Return [x, y] of the center of cell containing provided text 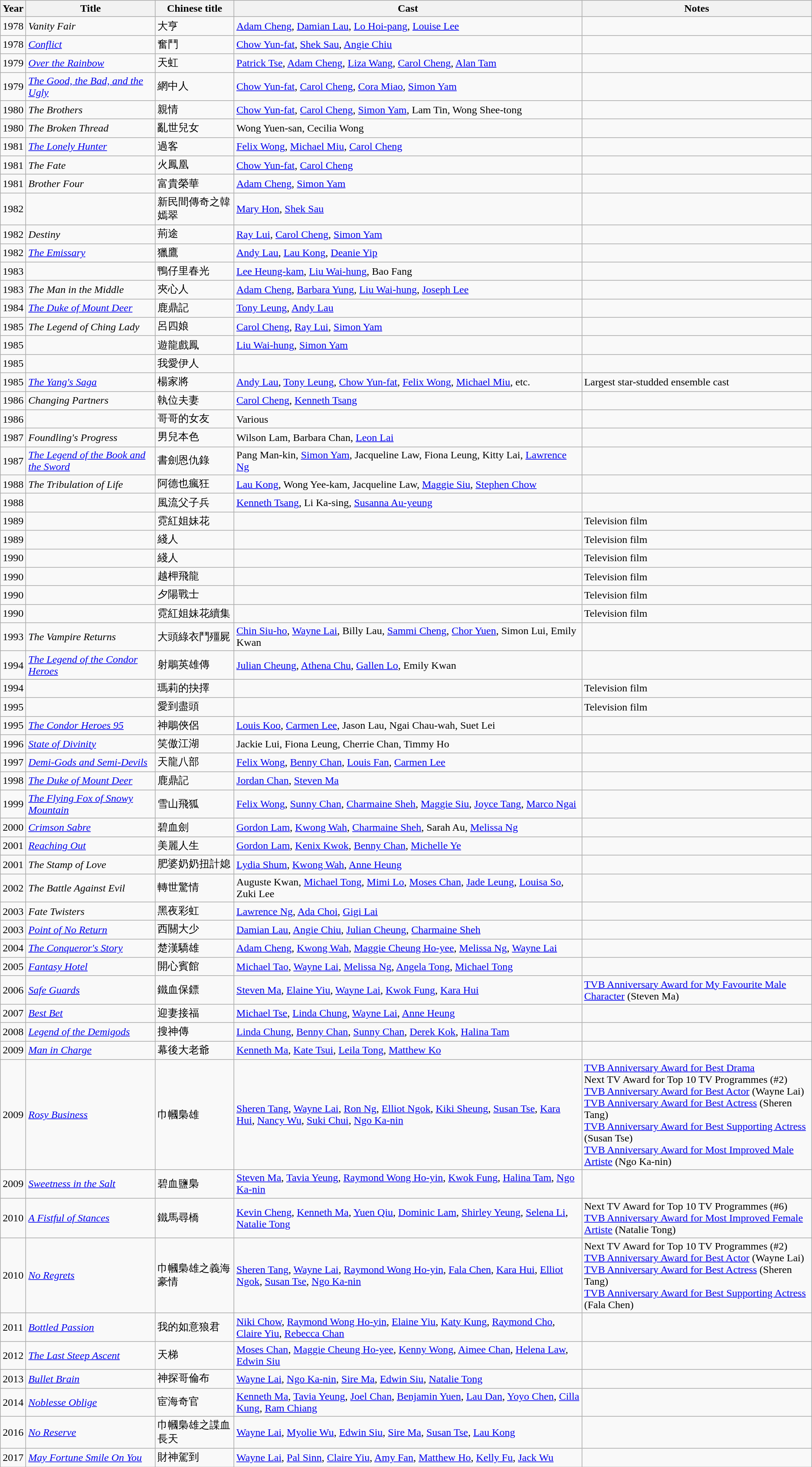
巾幗梟雄 [195, 1115]
Chow Yun-fat, Carol Cheng, Simon Yam, Lam Tin, Wong Shee-tong [408, 110]
巾幗梟雄之義海豪情 [195, 1275]
幕後大老爺 [195, 1050]
瑪莉的抉擇 [195, 688]
奮鬥 [195, 44]
Adam Cheng, Damian Lau, Lo Hoi-pang, Louise Lee [408, 26]
美麗人生 [195, 846]
Changing Partners [91, 401]
開心賓館 [195, 967]
Best Bet [91, 1013]
荊途 [195, 234]
Linda Chung, Benny Chan, Sunny Chan, Derek Kok, Halina Tam [408, 1032]
搜神傳 [195, 1032]
The Man in the Middle [91, 290]
書劍恩仇錄 [195, 461]
肥婆奶奶扭計媳 [195, 865]
Chow Yun-fat, Carol Cheng [408, 165]
Sweetness in the Salt [91, 1184]
The Legend of Ching Lady [91, 326]
Adam Cheng, Simon Yam [408, 184]
Chinese title [195, 9]
楚漢驕雄 [195, 948]
Felix Wong, Michael Miu, Carol Cheng [408, 147]
Mary Hon, Shek Sau [408, 209]
The Conqueror's Story [91, 948]
碧血鹽梟 [195, 1184]
Steven Ma, Elaine Yiu, Wayne Lai, Kwok Fung, Kara Hui [408, 990]
Gordon Lam, Kenix Kwok, Benny Chan, Michelle Ye [408, 846]
Largest star-studded ensemble cast [697, 382]
2000 [13, 827]
遊龍戲鳳 [195, 345]
Wayne Lai, Ngo Ka-nin, Sire Ma, Edwin Siu, Natalie Tong [408, 1378]
財神駕到 [195, 1457]
宦海奇官 [195, 1402]
1996 [13, 744]
The Vampire Returns [91, 637]
Adam Cheng, Kwong Wah, Maggie Cheung Ho-yee, Melissa Ng, Wayne Lai [408, 948]
Damian Lau, Angie Chiu, Julian Cheung, Charmaine Sheh [408, 930]
Brother Four [91, 184]
The Brothers [91, 110]
2005 [13, 967]
過客 [195, 147]
Louis Koo, Carmen Lee, Jason Lau, Ngai Chau-wah, Suet Lei [408, 726]
天龍八部 [195, 762]
射鵰英雄傳 [195, 665]
Title [91, 9]
2006 [13, 990]
Steven Ma, Tavia Yeung, Raymond Wong Ho-yin, Kwok Fung, Halina Tam, Ngo Ka-nin [408, 1184]
Lawrence Ng, Ada Choi, Gigi Lai [408, 911]
Kevin Cheng, Kenneth Ma, Yuen Qiu, Dominic Lam, Shirley Yeung, Selena Li, Natalie Tong [408, 1218]
Andy Lau, Tony Leung, Chow Yun-fat, Felix Wong, Michael Miu, etc. [408, 382]
May Fortune Smile On You [91, 1457]
Chow Yun-fat, Shek Sau, Angie Chiu [408, 44]
Adam Cheng, Barbara Yung, Liu Wai-hung, Joseph Lee [408, 290]
State of Divinity [91, 744]
呂四娘 [195, 326]
哥哥的女友 [195, 419]
1999 [13, 804]
黑夜彩虹 [195, 911]
The Condor Heroes 95 [91, 726]
Reaching Out [91, 846]
The Good, the Bad, and the Ugly [91, 86]
Legend of the Demigods [91, 1032]
2016 [13, 1432]
西關大少 [195, 930]
Vanity Fair [91, 26]
Next TV Award for Top 10 TV Programmes (#6)TVB Anniversary Award for Most Improved Female Artiste (Natalie Tong) [697, 1218]
Wayne Lai, Myolie Wu, Edwin Siu, Sire Ma, Susan Tse, Lau Kong [408, 1432]
Patrick Tse, Adam Cheng, Liza Wang, Carol Cheng, Alan Tam [408, 63]
越柙飛龍 [195, 576]
1998 [13, 781]
轉世驚情 [195, 888]
2014 [13, 1402]
Notes [697, 9]
The Lonely Hunter [91, 147]
鐵馬尋橋 [195, 1218]
巾幗梟雄之諜血長天 [195, 1432]
The Flying Fox of Snowy Mountain [91, 804]
Noblesse Oblige [91, 1402]
富貴榮華 [195, 184]
獵鷹 [195, 253]
楊家將 [195, 382]
Michael Tse, Linda Chung, Wayne Lai, Anne Heung [408, 1013]
Sheren Tang, Wayne Lai, Ron Ng, Elliot Ngok, Kiki Sheung, Susan Tse, Kara Hui, Nancy Wu, Suki Chui, Ngo Ka-nin [408, 1115]
Tony Leung, Andy Lau [408, 308]
The Stamp of Love [91, 865]
天梯 [195, 1355]
Gordon Lam, Kwong Wah, Charmaine Sheh, Sarah Au, Melissa Ng [408, 827]
2011 [13, 1327]
Foundling's Progress [91, 437]
Cast [408, 9]
男兒本色 [195, 437]
2002 [13, 888]
Fate Twisters [91, 911]
The Legend of the Condor Heroes [91, 665]
The Yang's Saga [91, 382]
碧血劍 [195, 827]
鐵血保鏢 [195, 990]
Michael Tao, Wayne Lai, Melissa Ng, Angela Tong, Michael Tong [408, 967]
亂世兒女 [195, 128]
霓紅姐妹花續集 [195, 614]
大亨 [195, 26]
Bottled Passion [91, 1327]
迎妻接福 [195, 1013]
Point of No Return [91, 930]
火鳳凰 [195, 165]
Crimson Sabre [91, 827]
Ray Lui, Carol Cheng, Simon Yam [408, 234]
Lau Kong, Wong Yee-kam, Jacqueline Law, Maggie Siu, Stephen Chow [408, 484]
Felix Wong, Benny Chan, Louis Fan, Carmen Lee [408, 762]
Carol Cheng, Ray Lui, Simon Yam [408, 326]
Wayne Lai, Pal Sinn, Claire Yiu, Amy Fan, Matthew Ho, Kelly Fu, Jack Wu [408, 1457]
神鵰俠侶 [195, 726]
Chow Yun-fat, Carol Cheng, Cora Miao, Simon Yam [408, 86]
Kenneth Ma, Kate Tsui, Leila Tong, Matthew Ko [408, 1050]
Pang Man-kin, Simon Yam, Jacqueline Law, Fiona Leung, Kitty Lai, Lawrence Ng [408, 461]
雪山飛狐 [195, 804]
The Last Steep Ascent [91, 1355]
霓紅姐妹花 [195, 521]
Man in Charge [91, 1050]
2007 [13, 1013]
Destiny [91, 234]
Year [13, 9]
我的如意狼君 [195, 1327]
Fantasy Hotel [91, 967]
執位夫妻 [195, 401]
Bullet Brain [91, 1378]
The Tribulation of Life [91, 484]
1984 [13, 308]
Rosy Business [91, 1115]
Niki Chow, Raymond Wong Ho-yin, Elaine Yiu, Katy Kung, Raymond Cho, Claire Yiu, Rebecca Chan [408, 1327]
A Fistful of Stances [91, 1218]
新民間傳奇之韓嫣翠 [195, 209]
親情 [195, 110]
Auguste Kwan, Michael Tong, Mimi Lo, Moses Chan, Jade Leung, Louisa So, Zuki Lee [408, 888]
Andy Lau, Lau Kong, Deanie Yip [408, 253]
1993 [13, 637]
Sheren Tang, Wayne Lai, Raymond Wong Ho-yin, Fala Chen, Kara Hui, Elliot Ngok, Susan Tse, Ngo Ka-nin [408, 1275]
夕陽戰士 [195, 595]
我愛伊人 [195, 364]
阿德也瘋狂 [195, 484]
網中人 [195, 86]
No Regrets [91, 1275]
愛到盡頭 [195, 707]
The Fate [91, 165]
神探哥倫布 [195, 1378]
2013 [13, 1378]
Demi-Gods and Semi-Devils [91, 762]
Over the Rainbow [91, 63]
The Legend of the Book and the Sword [91, 461]
笑傲江湖 [195, 744]
Wong Yuen-san, Cecilia Wong [408, 128]
Liu Wai-hung, Simon Yam [408, 345]
No Reserve [91, 1432]
Various [408, 419]
Chin Siu-ho, Wayne Lai, Billy Lau, Sammi Cheng, Chor Yuen, Simon Lui, Emily Kwan [408, 637]
Jackie Lui, Fiona Leung, Cherrie Chan, Timmy Ho [408, 744]
The Broken Thread [91, 128]
天虹 [195, 63]
夾心人 [195, 290]
Moses Chan, Maggie Cheung Ho-yee, Kenny Wong, Aimee Chan, Helena Law, Edwin Siu [408, 1355]
鴨仔里春光 [195, 272]
The Battle Against Evil [91, 888]
Conflict [91, 44]
2008 [13, 1032]
Kenneth Tsang, Li Ka-sing, Susanna Au-yeung [408, 503]
風流父子兵 [195, 503]
1997 [13, 762]
2017 [13, 1457]
Wilson Lam, Barbara Chan, Leon Lai [408, 437]
大頭綠衣鬥殭屍 [195, 637]
Jordan Chan, Steven Ma [408, 781]
Lee Heung-kam, Liu Wai-hung, Bao Fang [408, 272]
Felix Wong, Sunny Chan, Charmaine Sheh, Maggie Siu, Joyce Tang, Marco Ngai [408, 804]
2004 [13, 948]
TVB Anniversary Award for My Favourite Male Character (Steven Ma) [697, 990]
Carol Cheng, Kenneth Tsang [408, 401]
Julian Cheung, Athena Chu, Gallen Lo, Emily Kwan [408, 665]
Safe Guards [91, 990]
Kenneth Ma, Tavia Yeung, Joel Chan, Benjamin Yuen, Lau Dan, Yoyo Chen, Cilla Kung, Ram Chiang [408, 1402]
2012 [13, 1355]
The Emissary [91, 253]
Lydia Shum, Kwong Wah, Anne Heung [408, 865]
